Pinpoint the cell where the given text exists, returning its [x, y] midpoint coordinate. 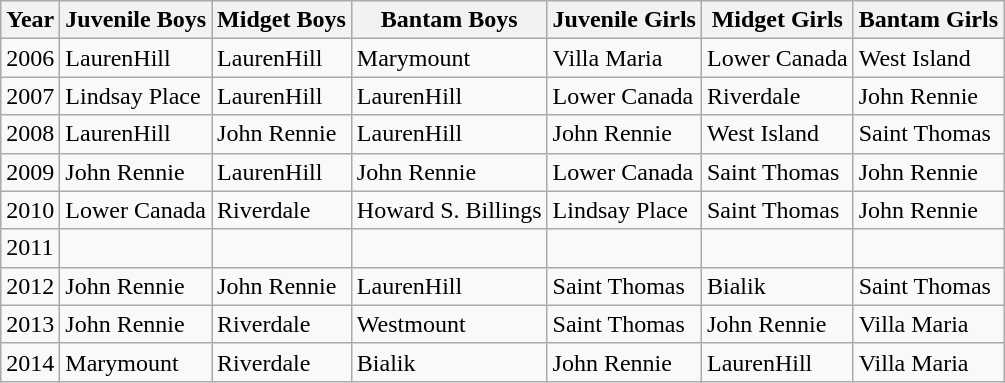
2014 [30, 362]
2007 [30, 96]
2011 [30, 248]
Juvenile Girls [624, 20]
2010 [30, 210]
2008 [30, 134]
Westmount [449, 324]
2012 [30, 286]
Midget Boys [282, 20]
Midget Girls [777, 20]
Bantam Boys [449, 20]
Juvenile Boys [136, 20]
2013 [30, 324]
Bantam Girls [928, 20]
Howard S. Billings [449, 210]
2006 [30, 58]
Year [30, 20]
2009 [30, 172]
